Detect which cell encompasses the target text, then output its [X, Y] center coordinate. 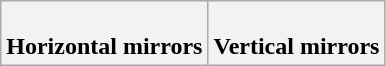
Vertical mirrors [296, 34]
Horizontal mirrors [104, 34]
